Scan for the cell matching the given text and deliver its [X, Y] coordinate at center. 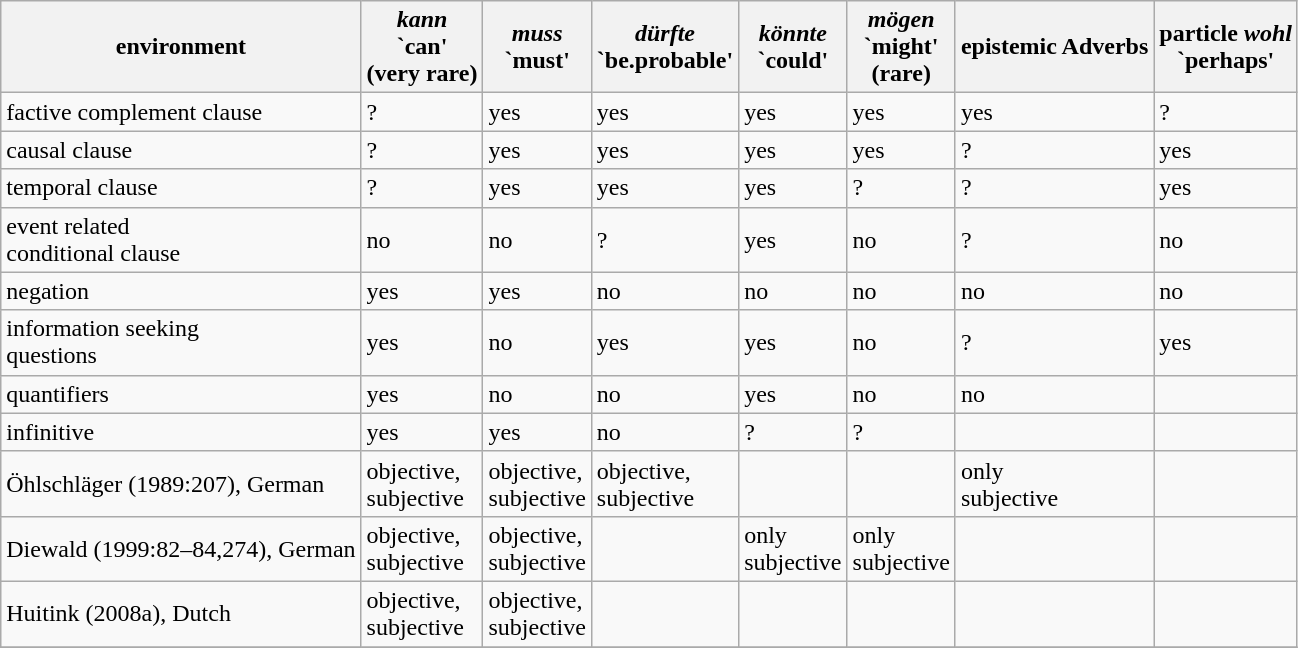
könnte `could' [793, 47]
event related conditional clause [181, 240]
negation [181, 291]
mögen `might' (rare) [901, 47]
information seeking questions [181, 342]
Diewald (1999:82–84,274), German [181, 548]
kann `can' (very rare) [422, 47]
quantifiers [181, 394]
epistemic Adverbs [1054, 47]
infinitive [181, 432]
Huitink (2008a), Dutch [181, 614]
particle wohl `perhaps' [1226, 47]
dürfte `be.probable' [664, 47]
Öhlschläger (1989:207), German [181, 484]
environment [181, 47]
temporal clause [181, 188]
factive complement clause [181, 112]
muss `must' [537, 47]
causal clause [181, 150]
